Capture the cell that displays the provided text and extract its (X, Y) central coordinate. 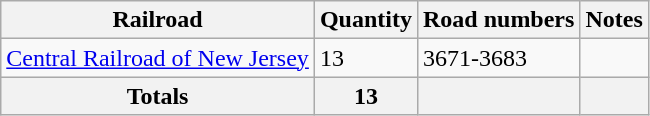
3671-3683 (498, 58)
Road numbers (498, 20)
Quantity (366, 20)
Totals (158, 96)
Railroad (158, 20)
Central Railroad of New Jersey (158, 58)
Notes (614, 20)
